Extract the (X, Y) coordinate from the center of the cell holding the provided text.  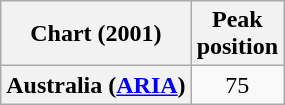
Australia (ARIA) (96, 85)
Peakposition (237, 34)
75 (237, 85)
Chart (2001) (96, 34)
